Capture the cell that displays the provided text and extract its (x, y) central coordinate. 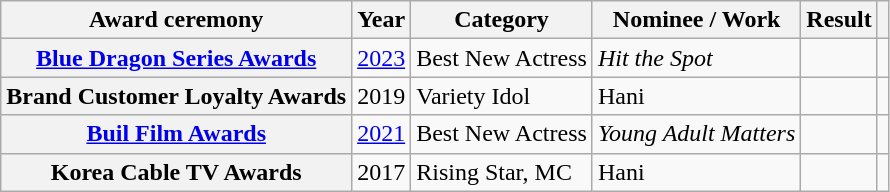
Rising Star, MC (502, 172)
Result (839, 20)
Buil Film Awards (176, 134)
Category (502, 20)
Award ceremony (176, 20)
2019 (382, 96)
Blue Dragon Series Awards (176, 58)
2017 (382, 172)
Variety Idol (502, 96)
Year (382, 20)
2023 (382, 58)
Nominee / Work (696, 20)
2021 (382, 134)
Korea Cable TV Awards (176, 172)
Brand Customer Loyalty Awards (176, 96)
Young Adult Matters (696, 134)
Hit the Spot (696, 58)
